Find where the given text appears and provide that cell's center as [x, y] coordinate. 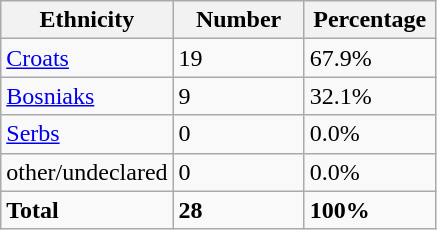
Croats [87, 58]
Bosniaks [87, 96]
19 [238, 58]
Ethnicity [87, 20]
Percentage [370, 20]
Serbs [87, 134]
Total [87, 210]
32.1% [370, 96]
28 [238, 210]
67.9% [370, 58]
other/undeclared [87, 172]
100% [370, 210]
Number [238, 20]
9 [238, 96]
